Detect which cell encompasses the target text, then output its [X, Y] center coordinate. 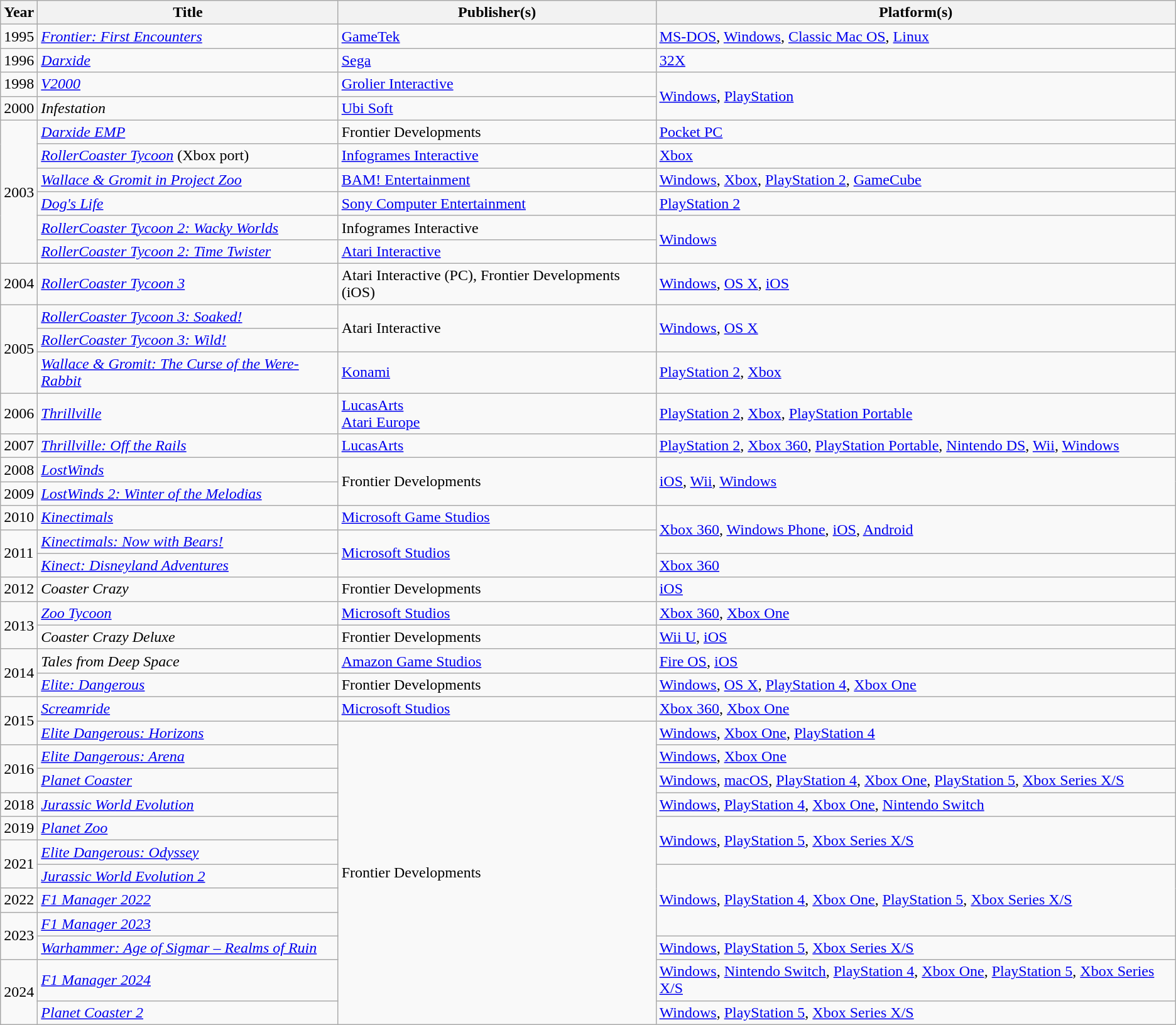
Windows, OS X [916, 328]
PlayStation 2, Xbox 360, PlayStation Portable, Nintendo DS, Wii, Windows [916, 446]
2010 [19, 518]
Microsoft Game Studios [497, 518]
Screamride [188, 708]
Coaster Crazy [188, 589]
2013 [19, 625]
2018 [19, 805]
Planet Coaster [188, 781]
2005 [19, 348]
Elite Dangerous: Horizons [188, 733]
Elite Dangerous: Odyssey [188, 852]
2024 [19, 992]
RollerCoaster Tycoon 3: Soaked! [188, 316]
Elite: Dangerous [188, 685]
Planet Coaster 2 [188, 1012]
Sega [497, 60]
Wallace & Gromit in Project Zoo [188, 180]
Tales from Deep Space [188, 661]
2007 [19, 446]
Xbox 360, Windows Phone, iOS, Android [916, 529]
LucasArtsAtari Europe [497, 413]
Windows, Xbox One, PlayStation 4 [916, 733]
Konami [497, 373]
BAM! Entertainment [497, 180]
2009 [19, 494]
F1 Manager 2022 [188, 900]
Frontier: First Encounters [188, 36]
Jurassic World Evolution [188, 805]
iOS [916, 589]
2015 [19, 720]
1995 [19, 36]
Thrillville [188, 413]
2004 [19, 284]
2003 [19, 192]
Windows, Xbox One [916, 757]
2023 [19, 936]
iOS, Wii, Windows [916, 482]
Publisher(s) [497, 13]
LostWinds 2: Winter of the Melodias [188, 494]
RollerCoaster Tycoon 3: Wild! [188, 340]
2011 [19, 553]
2000 [19, 108]
Dog's Life [188, 203]
Grolier Interactive [497, 84]
GameTek [497, 36]
2022 [19, 900]
Wii U, iOS [916, 637]
PlayStation 2, Xbox [916, 373]
Kinectimals: Now with Bears! [188, 541]
Atari Interactive (PC), Frontier Developments (iOS) [497, 284]
Planet Zoo [188, 828]
Windows, PlayStation [916, 96]
Coaster Crazy Deluxe [188, 637]
MS-DOS, Windows, Classic Mac OS, Linux [916, 36]
Year [19, 13]
1996 [19, 60]
Windows, OS X, PlayStation 4, Xbox One [916, 685]
2014 [19, 673]
Warhammer: Age of Sigmar – Realms of Ruin [188, 948]
Windows, macOS, PlayStation 4, Xbox One, PlayStation 5, Xbox Series X/S [916, 781]
RollerCoaster Tycoon 3 [188, 284]
2012 [19, 589]
2008 [19, 470]
Platform(s) [916, 13]
Ubi Soft [497, 108]
Elite Dangerous: Arena [188, 757]
Darxide EMP [188, 132]
Zoo Tycoon [188, 613]
32X [916, 60]
Wallace & Gromit: The Curse of the Were-Rabbit [188, 373]
Windows [916, 239]
Windows, Xbox, PlayStation 2, GameCube [916, 180]
Pocket PC [916, 132]
PlayStation 2 [916, 203]
PlayStation 2, Xbox, PlayStation Portable [916, 413]
Xbox 360 [916, 565]
Thrillville: Off the Rails [188, 446]
RollerCoaster Tycoon 2: Wacky Worlds [188, 227]
Fire OS, iOS [916, 661]
RollerCoaster Tycoon 2: Time Twister [188, 251]
Windows, PlayStation 4, Xbox One, Nintendo Switch [916, 805]
Jurassic World Evolution 2 [188, 876]
Windows, Nintendo Switch, PlayStation 4, Xbox One, PlayStation 5, Xbox Series X/S [916, 980]
Kinect: Disneyland Adventures [188, 565]
Windows, OS X, iOS [916, 284]
Xbox [916, 156]
2021 [19, 864]
2019 [19, 828]
F1 Manager 2024 [188, 980]
2016 [19, 769]
F1 Manager 2023 [188, 924]
Title [188, 13]
V2000 [188, 84]
LucasArts [497, 446]
1998 [19, 84]
RollerCoaster Tycoon (Xbox port) [188, 156]
Sony Computer Entertainment [497, 203]
LostWinds [188, 470]
Infestation [188, 108]
2006 [19, 413]
Kinectimals [188, 518]
Darxide [188, 60]
Amazon Game Studios [497, 661]
Windows, PlayStation 4, Xbox One, PlayStation 5, Xbox Series X/S [916, 900]
